Extract the (x, y) coordinate from the center of the cell holding the provided text.  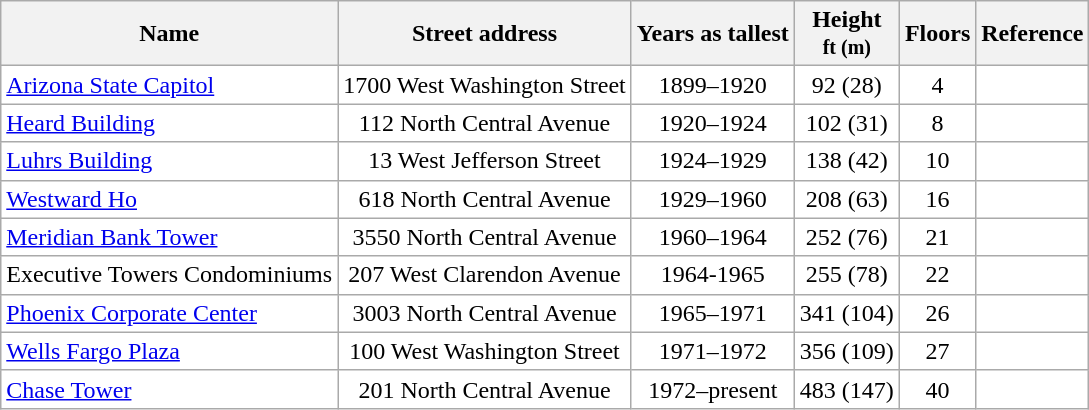
27 (937, 351)
Arizona State Capitol (170, 85)
21 (937, 237)
Luhrs Building (170, 161)
22 (937, 275)
112 North Central Avenue (485, 123)
3003 North Central Avenue (485, 313)
Wells Fargo Plaza (170, 351)
Phoenix Corporate Center (170, 313)
Floors (937, 34)
102 (31) (846, 123)
Executive Towers Condominiums (170, 275)
92 (28) (846, 85)
618 North Central Avenue (485, 199)
Street address (485, 34)
4 (937, 85)
100 West Washington Street (485, 351)
341 (104) (846, 313)
356 (109) (846, 351)
10 (937, 161)
1929–1960 (712, 199)
Heard Building (170, 123)
Heightft (m) (846, 34)
40 (937, 389)
1971–1972 (712, 351)
26 (937, 313)
1964-1965 (712, 275)
Reference (1032, 34)
Westward Ho (170, 199)
252 (76) (846, 237)
1924–1929 (712, 161)
1920–1924 (712, 123)
1965–1971 (712, 313)
16 (937, 199)
Meridian Bank Tower (170, 237)
8 (937, 123)
Name (170, 34)
3550 North Central Avenue (485, 237)
255 (78) (846, 275)
138 (42) (846, 161)
1899–1920 (712, 85)
Years as tallest (712, 34)
1972–present (712, 389)
208 (63) (846, 199)
Chase Tower (170, 389)
13 West Jefferson Street (485, 161)
1700 West Washington Street (485, 85)
483 (147) (846, 389)
201 North Central Avenue (485, 389)
1960–1964 (712, 237)
207 West Clarendon Avenue (485, 275)
